Output the (x, y) coordinate of the center of the cell containing the given text.  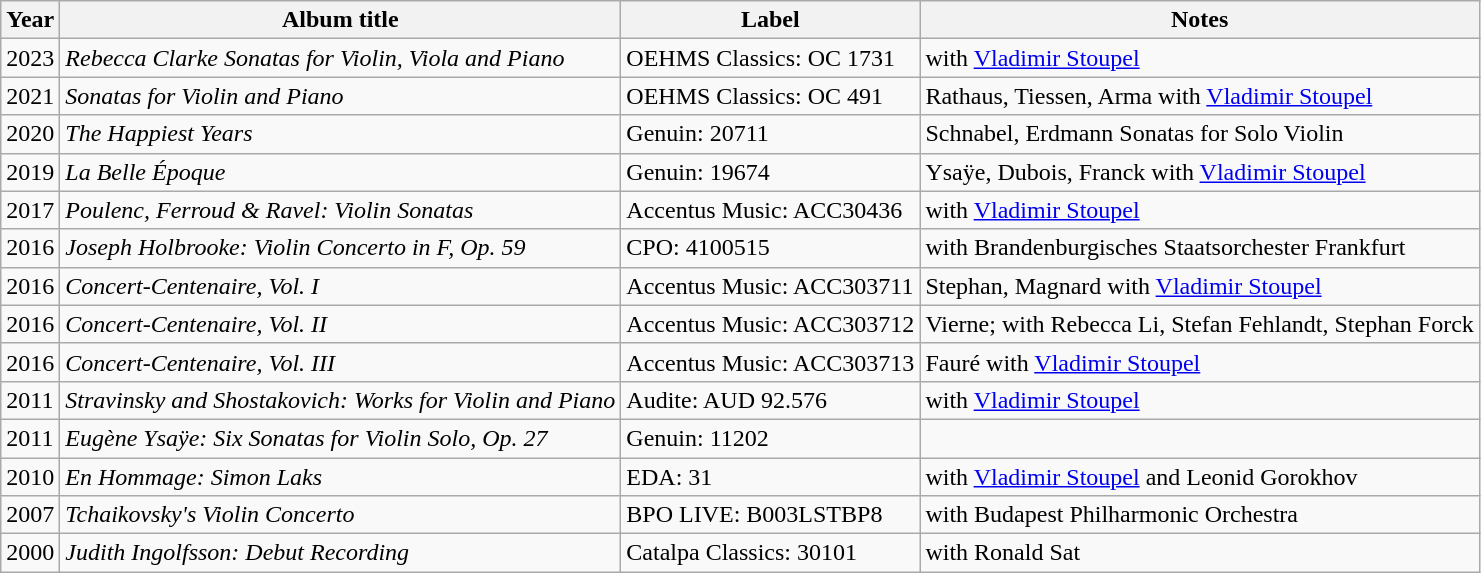
2007 (30, 515)
OEHMS Classics: OC 1731 (770, 58)
Catalpa Classics: 30101 (770, 553)
Fauré with Vladimir Stoupel (1200, 362)
Audite: AUD 92.576 (770, 400)
Joseph Holbrooke: Violin Concerto in F, Op. 59 (340, 248)
with Ronald Sat (1200, 553)
Label (770, 20)
with Brandenburgisches Staatsorchester Frankfurt (1200, 248)
Concert-Centenaire, Vol. I (340, 286)
Notes (1200, 20)
2019 (30, 172)
Stephan, Magnard with Vladimir Stoupel (1200, 286)
Concert-Centenaire, Vol. III (340, 362)
with Vladimir Stoupel and Leonid Gorokhov (1200, 477)
Schnabel, Erdmann Sonatas for Solo Violin (1200, 134)
Accentus Music: ACC30436 (770, 210)
Accentus Music: ACC303712 (770, 324)
Concert-Centenaire, Vol. II (340, 324)
Rebecca Clarke Sonatas for Violin, Viola and Piano (340, 58)
Genuin: 11202 (770, 438)
2020 (30, 134)
Judith Ingolfsson: Debut Recording (340, 553)
2000 (30, 553)
CPO: 4100515 (770, 248)
2021 (30, 96)
Vierne; with Rebecca Li, Stefan Fehlandt, Stephan Forck (1200, 324)
The Happiest Years (340, 134)
Ysaÿe, Dubois, Franck with Vladimir Stoupel (1200, 172)
with Budapest Philharmonic Orchestra (1200, 515)
Stravinsky and Shostakovich: Works for Violin and Piano (340, 400)
2023 (30, 58)
Sonatas for Violin and Piano (340, 96)
Album title (340, 20)
Accentus Music: ACC303713 (770, 362)
EDA: 31 (770, 477)
Eugène Ysaÿe: Six Sonatas for Violin Solo, Op. 27 (340, 438)
En Hommage: Simon Laks (340, 477)
Rathaus, Tiessen, Arma with Vladimir Stoupel (1200, 96)
Genuin: 19674 (770, 172)
Poulenc, Ferroud & Ravel: Violin Sonatas (340, 210)
Tchaikovsky's Violin Concerto (340, 515)
Accentus Music: ACC303711 (770, 286)
Year (30, 20)
OEHMS Classics: OC 491 (770, 96)
La Belle Époque (340, 172)
Genuin: 20711 (770, 134)
2010 (30, 477)
BPO LIVE: B003LSTBP8 (770, 515)
2017 (30, 210)
